For the text-containing cell, return its midpoint in [x, y] coordinate format. 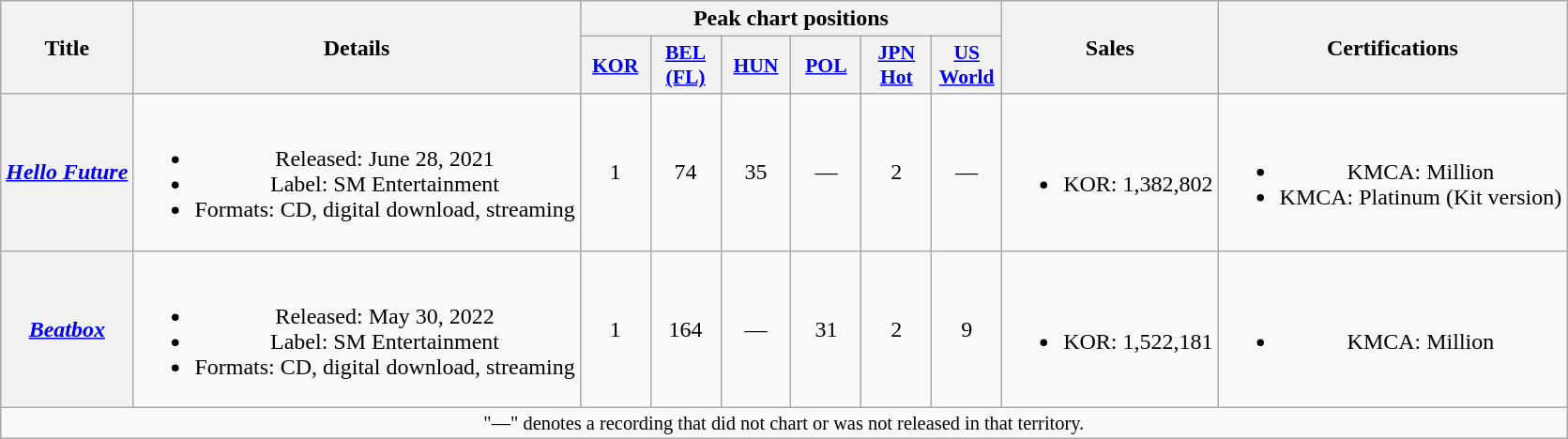
35 [756, 173]
Title [68, 47]
KMCA: Million [1393, 328]
KOR: 1,382,802 [1110, 173]
Beatbox [68, 328]
Released: June 28, 2021Label: SM EntertainmentFormats: CD, digital download, streaming [357, 173]
JPNHot [897, 66]
31 [826, 328]
KOR: 1,522,181 [1110, 328]
USWorld [967, 66]
9 [967, 328]
Sales [1110, 47]
BEL(FL) [685, 66]
Hello Future [68, 173]
Details [357, 47]
KOR [616, 66]
"—" denotes a recording that did not chart or was not released in that territory. [784, 423]
HUN [756, 66]
Released: May 30, 2022Label: SM EntertainmentFormats: CD, digital download, streaming [357, 328]
POL [826, 66]
Peak chart positions [790, 19]
164 [685, 328]
KMCA: MillionKMCA: Platinum (Kit version) [1393, 173]
Certifications [1393, 47]
74 [685, 173]
